Pinpoint the cell where the given text exists, returning its (X, Y) midpoint coordinate. 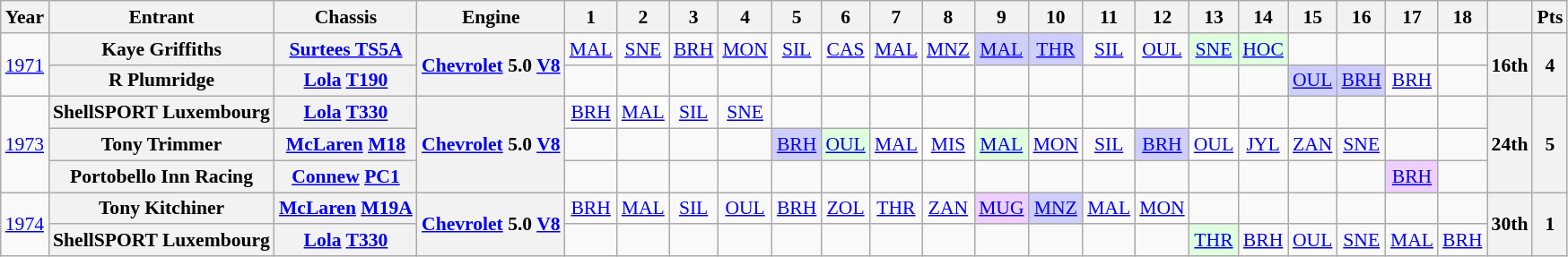
6 (845, 17)
3 (694, 17)
Connew PC1 (346, 176)
MIS (948, 145)
12 (1163, 17)
1974 (25, 224)
Tony Kitchiner (161, 209)
Entrant (161, 17)
9 (1001, 17)
7 (896, 17)
Lola T190 (346, 81)
R Plumridge (161, 81)
MUG (1001, 209)
2 (643, 17)
16th (1511, 64)
CAS (845, 49)
HOC (1263, 49)
16 (1362, 17)
15 (1312, 17)
Pts (1550, 17)
13 (1214, 17)
14 (1263, 17)
11 (1109, 17)
McLaren M18 (346, 145)
24th (1511, 145)
30th (1511, 224)
1973 (25, 145)
ZOL (845, 209)
8 (948, 17)
10 (1057, 17)
17 (1412, 17)
JYL (1263, 145)
Year (25, 17)
Tony Trimmer (161, 145)
Kaye Griffiths (161, 49)
1971 (25, 64)
Engine (492, 17)
18 (1462, 17)
Surtees TS5A (346, 49)
Chassis (346, 17)
McLaren M19A (346, 209)
Portobello Inn Racing (161, 176)
